Return (x, y) of the center of cell containing provided text 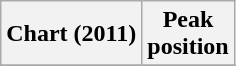
Chart (2011) (72, 34)
Peak position (188, 34)
